Identify which cell holds the provided text, then report its (X, Y) central coordinate. 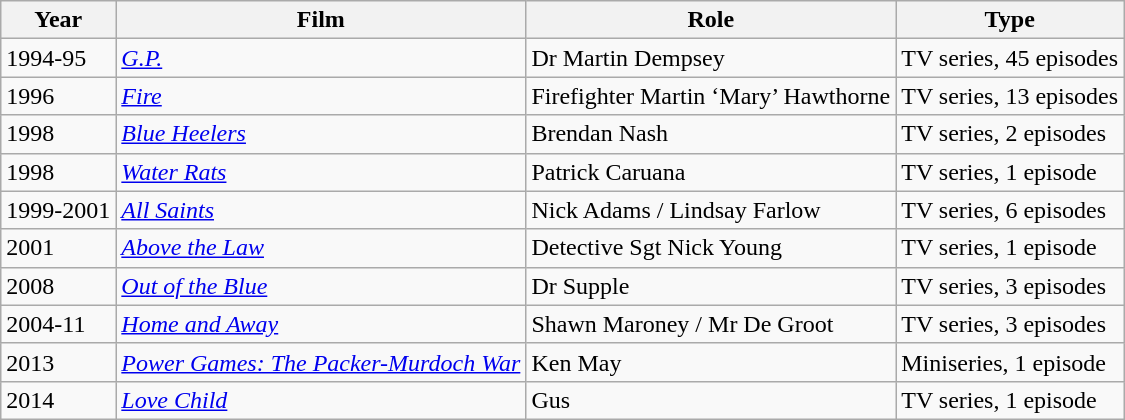
TV series, 6 episodes (1010, 210)
2008 (58, 286)
TV series, 2 episodes (1010, 134)
Brendan Nash (711, 134)
TV series, 45 episodes (1010, 58)
TV series, 13 episodes (1010, 96)
1999-2001 (58, 210)
2004-11 (58, 324)
Miniseries, 1 episode (1010, 362)
Firefighter Martin ‘Mary’ Hawthorne (711, 96)
Fire (321, 96)
Blue Heelers (321, 134)
1994-95 (58, 58)
G.P. (321, 58)
Role (711, 20)
2014 (58, 400)
Nick Adams / Lindsay Farlow (711, 210)
Year (58, 20)
Love Child (321, 400)
1996 (58, 96)
Shawn Maroney / Mr De Groot (711, 324)
2001 (58, 248)
Ken May (711, 362)
Water Rats (321, 172)
All Saints (321, 210)
Power Games: The Packer-Murdoch War (321, 362)
Home and Away (321, 324)
Gus (711, 400)
Out of the Blue (321, 286)
Above the Law (321, 248)
Dr Supple (711, 286)
Type (1010, 20)
Detective Sgt Nick Young (711, 248)
Patrick Caruana (711, 172)
2013 (58, 362)
Film (321, 20)
Dr Martin Dempsey (711, 58)
